Return (X, Y) of the center of cell containing provided text 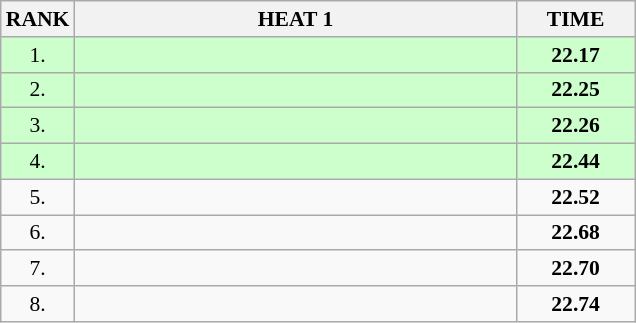
22.25 (576, 90)
22.68 (576, 233)
3. (38, 126)
5. (38, 197)
4. (38, 162)
6. (38, 233)
7. (38, 269)
RANK (38, 19)
22.74 (576, 304)
22.52 (576, 197)
22.44 (576, 162)
22.26 (576, 126)
2. (38, 90)
22.17 (576, 55)
TIME (576, 19)
8. (38, 304)
1. (38, 55)
22.70 (576, 269)
HEAT 1 (295, 19)
